Pinpoint the cell where the given text exists, returning its [X, Y] midpoint coordinate. 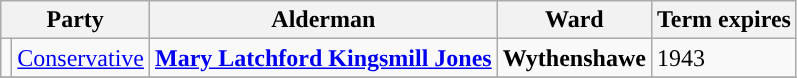
Conservative [81, 58]
Ward [574, 20]
Wythenshawe [574, 58]
Party [76, 20]
1943 [724, 58]
Mary Latchford Kingsmill Jones [324, 58]
Alderman [324, 20]
Term expires [724, 20]
